Output the (x, y) coordinate of the center of the cell containing the given text.  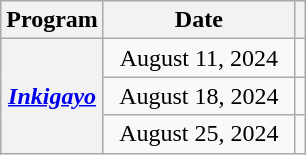
August 11, 2024 (198, 58)
Date (198, 20)
August 18, 2024 (198, 96)
Program (52, 20)
August 25, 2024 (198, 134)
Inkigayo (52, 96)
